Determine the (x, y) coordinate at the center of the cell enclosing the given text.  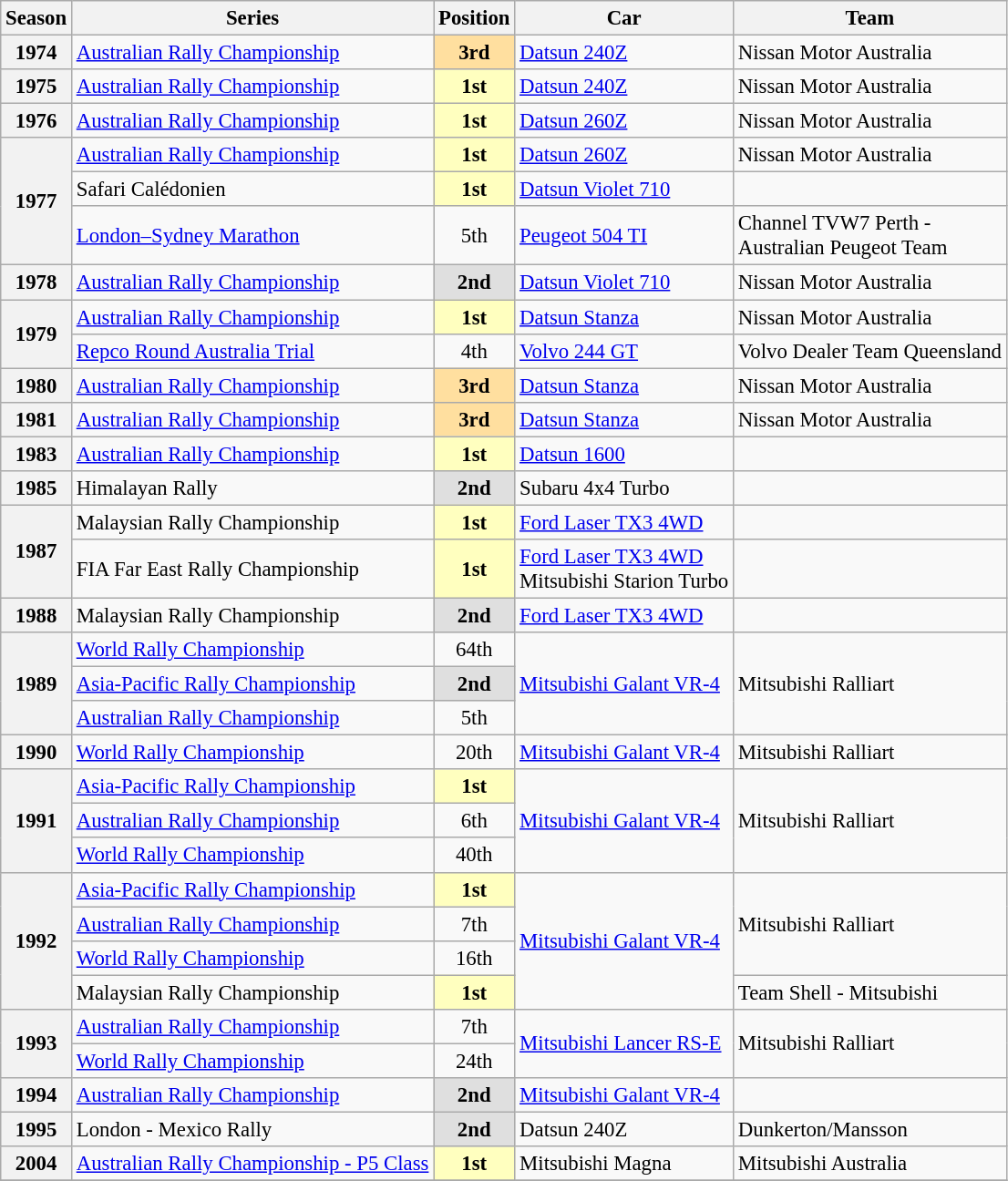
1993 (36, 1044)
Australian Rally Championship - P5 Class (252, 1164)
Peugeot 504 TI (624, 235)
1987 (36, 551)
Volvo Dealer Team Queensland (870, 351)
1977 (36, 201)
20th (474, 753)
Ford Laser TX3 4WDMitsubishi Starion Turbo (624, 569)
16th (474, 958)
Safari Calédonien (252, 190)
Position (474, 18)
Repco Round Australia Trial (252, 351)
1990 (36, 753)
London–Sydney Marathon (252, 235)
1989 (36, 683)
Season (36, 18)
1994 (36, 1095)
Team (870, 18)
4th (474, 351)
6th (474, 821)
Mitsubishi Magna (624, 1164)
1975 (36, 87)
London - Mexico Rally (252, 1129)
Himalayan Rally (252, 488)
1995 (36, 1129)
24th (474, 1061)
Channel TVW7 Perth -Australian Peugeot Team (870, 235)
1981 (36, 419)
Volvo 244 GT (624, 351)
Mitsubishi Australia (870, 1164)
Datsun 1600 (624, 454)
FIA Far East Rally Championship (252, 569)
1983 (36, 454)
1978 (36, 282)
1976 (36, 121)
1985 (36, 488)
1980 (36, 385)
1991 (36, 820)
Car (624, 18)
40th (474, 856)
1974 (36, 53)
64th (474, 650)
Mitsubishi Lancer RS-E (624, 1044)
1992 (36, 940)
1988 (36, 615)
1979 (36, 334)
Team Shell - Mitsubishi (870, 992)
Dunkerton/Mansson (870, 1129)
Series (252, 18)
Subaru 4x4 Turbo (624, 488)
2004 (36, 1164)
